Return (x, y) of the center of cell containing provided text 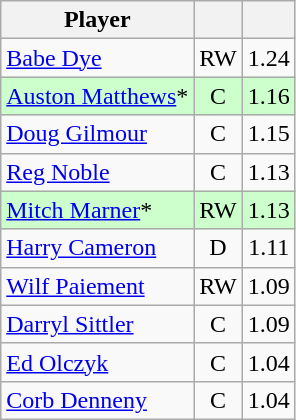
1.16 (268, 96)
1.11 (268, 248)
Darryl Sittler (98, 324)
Ed Olczyk (98, 362)
Babe Dye (98, 58)
Doug Gilmour (98, 134)
1.15 (268, 134)
Auston Matthews* (98, 96)
Corb Denneny (98, 400)
1.24 (268, 58)
D (218, 248)
Mitch Marner* (98, 210)
Reg Noble (98, 172)
Wilf Paiement (98, 286)
Harry Cameron (98, 248)
Player (98, 20)
